Return (x, y) of the center of cell containing provided text 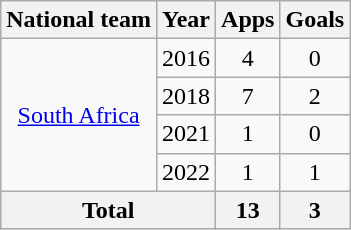
13 (248, 210)
2018 (186, 96)
2022 (186, 172)
Goals (315, 20)
7 (248, 96)
2021 (186, 134)
2 (315, 96)
3 (315, 210)
Apps (248, 20)
Year (186, 20)
4 (248, 58)
South Africa (79, 115)
National team (79, 20)
Total (108, 210)
2016 (186, 58)
